Find where the given text appears and provide that cell's center as [x, y] coordinate. 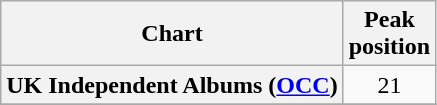
UK Independent Albums (OCC) [172, 85]
Peakposition [389, 34]
21 [389, 85]
Chart [172, 34]
